From the cell containing the given text, extract its center point as [x, y] coordinate. 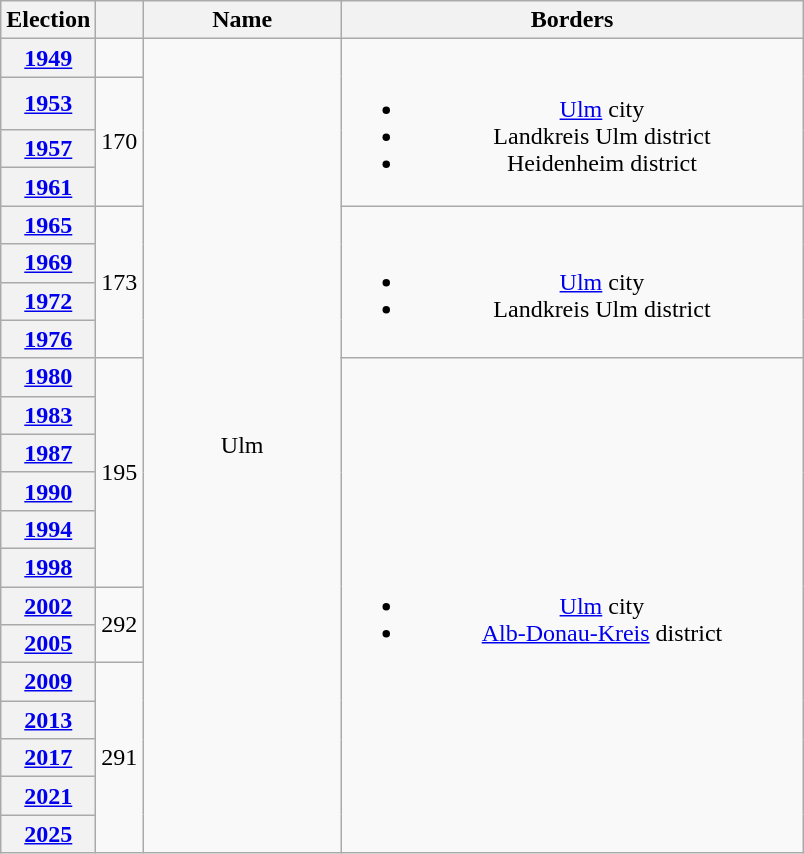
Ulm cityLandkreis Ulm district [572, 282]
173 [120, 282]
195 [120, 472]
1972 [48, 301]
1994 [48, 529]
2021 [48, 796]
2002 [48, 605]
2017 [48, 758]
1953 [48, 104]
Ulm [242, 446]
1961 [48, 187]
1969 [48, 263]
1965 [48, 225]
2005 [48, 644]
1957 [48, 149]
Ulm cityAlb-Donau-Kreis district [572, 606]
1998 [48, 567]
1980 [48, 377]
2009 [48, 682]
170 [120, 142]
1990 [48, 491]
1949 [48, 58]
Election [48, 20]
Name [242, 20]
1976 [48, 339]
2025 [48, 834]
291 [120, 758]
2013 [48, 720]
Borders [572, 20]
Ulm cityLandkreis Ulm districtHeidenheim district [572, 122]
1987 [48, 453]
292 [120, 624]
1983 [48, 415]
